Find where the given text appears and provide that cell's center as [X, Y] coordinate. 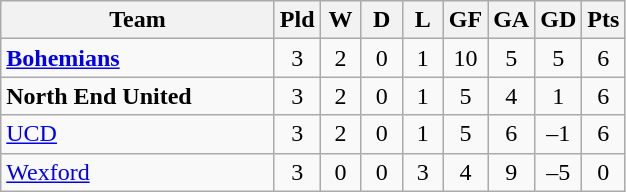
GD [558, 20]
Bohemians [138, 58]
L [422, 20]
GA [512, 20]
–5 [558, 172]
D [382, 20]
–1 [558, 134]
10 [465, 58]
9 [512, 172]
Pts [604, 20]
North End United [138, 96]
Pld [297, 20]
W [340, 20]
GF [465, 20]
UCD [138, 134]
Wexford [138, 172]
Team [138, 20]
